Return the (x, y) coordinate for the center point of the cell that contains the specified text.  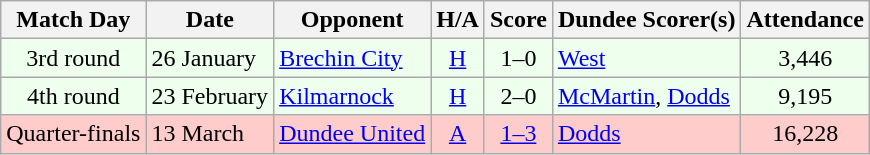
4th round (74, 96)
1–3 (518, 134)
Dundee United (352, 134)
Dodds (646, 134)
Match Day (74, 20)
Dundee Scorer(s) (646, 20)
Score (518, 20)
A (458, 134)
H/A (458, 20)
Brechin City (352, 58)
Attendance (805, 20)
Kilmarnock (352, 96)
West (646, 58)
16,228 (805, 134)
Opponent (352, 20)
Date (210, 20)
23 February (210, 96)
2–0 (518, 96)
3,446 (805, 58)
1–0 (518, 58)
Quarter-finals (74, 134)
13 March (210, 134)
3rd round (74, 58)
26 January (210, 58)
9,195 (805, 96)
McMartin, Dodds (646, 96)
